Scan for the cell matching the given text and deliver its [X, Y] coordinate at center. 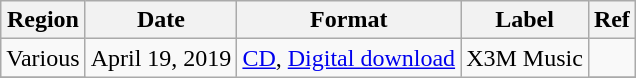
April 19, 2019 [161, 58]
Date [161, 20]
Region [43, 20]
CD, Digital download [349, 58]
Label [525, 20]
X3M Music [525, 58]
Various [43, 58]
Format [349, 20]
Ref [612, 20]
